Search for the cell housing the specified text and yield its (X, Y) center coordinate. 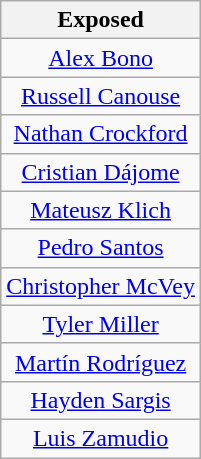
Tyler Miller (101, 324)
Hayden Sargis (101, 400)
Russell Canouse (101, 96)
Exposed (101, 20)
Pedro Santos (101, 248)
Christopher McVey (101, 286)
Martín Rodríguez (101, 362)
Alex Bono (101, 58)
Nathan Crockford (101, 134)
Mateusz Klich (101, 210)
Luis Zamudio (101, 438)
Cristian Dájome (101, 172)
